Return [x, y] of the center of cell containing provided text 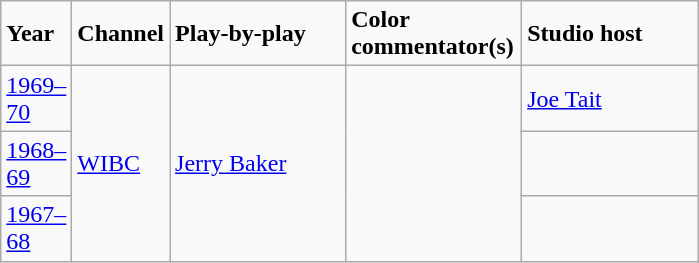
WIBC [121, 164]
1968–69 [36, 164]
Play-by-play [258, 34]
Year [36, 34]
Jerry Baker [258, 164]
1967–68 [36, 228]
1969–70 [36, 98]
Joe Tait [610, 98]
Color commentator(s) [434, 34]
Studio host [610, 34]
Channel [121, 34]
